Capture the cell that displays the provided text and extract its [X, Y] central coordinate. 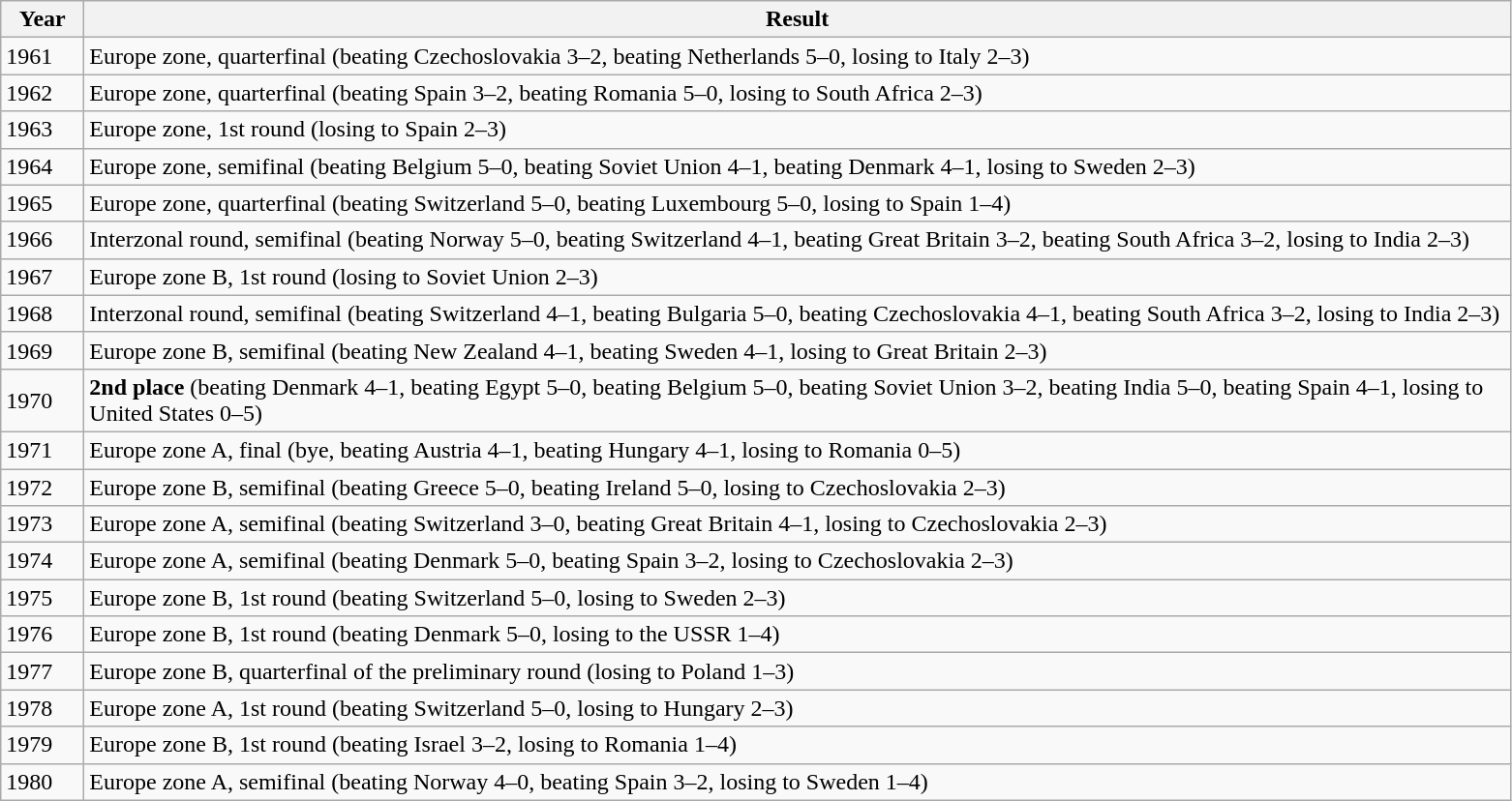
Europe zone B, 1st round (beating Denmark 5–0, losing to the USSR 1–4) [798, 635]
Europe zone, quarterfinal (beating Switzerland 5–0, beating Luxembourg 5–0, losing to Spain 1–4) [798, 203]
1978 [43, 708]
1977 [43, 671]
1970 [43, 400]
Europe zone A, semifinal (beating Norway 4–0, beating Spain 3–2, losing to Sweden 1–4) [798, 782]
1972 [43, 487]
Europe zone, quarterfinal (beating Spain 3–2, beating Romania 5–0, losing to South Africa 2–3) [798, 93]
Europe zone A, 1st round (beating Switzerland 5–0, losing to Hungary 2–3) [798, 708]
1969 [43, 350]
Europe zone A, semifinal (beating Switzerland 3–0, beating Great Britain 4–1, losing to Czechoslovakia 2–3) [798, 524]
1961 [43, 56]
Europe zone A, final (bye, beating Austria 4–1, beating Hungary 4–1, losing to Romania 0–5) [798, 450]
1965 [43, 203]
1968 [43, 313]
Europe zone B, 1st round (beating Israel 3–2, losing to Romania 1–4) [798, 745]
1974 [43, 561]
Year [43, 19]
1967 [43, 277]
1976 [43, 635]
Europe zone, 1st round (losing to Spain 2–3) [798, 130]
Result [798, 19]
1966 [43, 240]
Europe zone B, 1st round (losing to Soviet Union 2–3) [798, 277]
Europe zone B, semifinal (beating New Zealand 4–1, beating Sweden 4–1, losing to Great Britain 2–3) [798, 350]
1973 [43, 524]
1964 [43, 166]
Europe zone, semifinal (beating Belgium 5–0, beating Soviet Union 4–1, beating Denmark 4–1, losing to Sweden 2–3) [798, 166]
1980 [43, 782]
1963 [43, 130]
1971 [43, 450]
Interzonal round, semifinal (beating Norway 5–0, beating Switzerland 4–1, beating Great Britain 3–2, beating South Africa 3–2, losing to India 2–3) [798, 240]
Europe zone A, semifinal (beating Denmark 5–0, beating Spain 3–2, losing to Czechoslovakia 2–3) [798, 561]
Europe zone B, 1st round (beating Switzerland 5–0, losing to Sweden 2–3) [798, 598]
Europe zone, quarterfinal (beating Czechoslovakia 3–2, beating Netherlands 5–0, losing to Italy 2–3) [798, 56]
1979 [43, 745]
1975 [43, 598]
Europe zone B, semifinal (beating Greece 5–0, beating Ireland 5–0, losing to Czechoslovakia 2–3) [798, 487]
Europe zone B, quarterfinal of the preliminary round (losing to Poland 1–3) [798, 671]
1962 [43, 93]
